For the text-containing cell, return its midpoint in [X, Y] coordinate format. 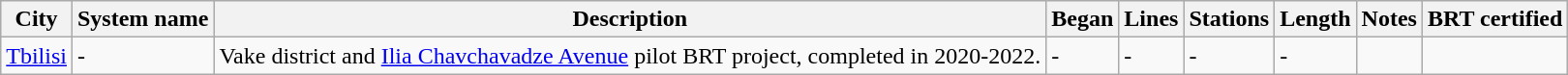
BRT certified [1494, 19]
Vake district and Ilia Chavchavadze Avenue pilot BRT project, completed in 2020-2022. [630, 56]
System name [142, 19]
City [37, 19]
Stations [1229, 19]
Lines [1152, 19]
Began [1082, 19]
Tbilisi [37, 56]
Description [630, 19]
Notes [1389, 19]
Length [1315, 19]
